Capture the cell that displays the provided text and extract its [X, Y] central coordinate. 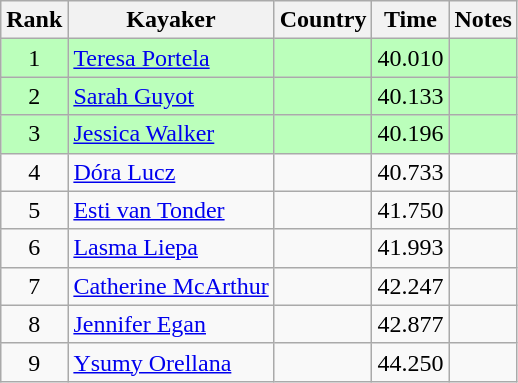
Rank [34, 20]
1 [34, 58]
Notes [483, 20]
42.877 [410, 324]
Catherine McArthur [171, 286]
40.133 [410, 96]
40.733 [410, 172]
9 [34, 362]
Dóra Lucz [171, 172]
Esti van Tonder [171, 210]
Jennifer Egan [171, 324]
3 [34, 134]
40.196 [410, 134]
Time [410, 20]
Kayaker [171, 20]
Ysumy Orellana [171, 362]
Lasma Liepa [171, 248]
7 [34, 286]
41.993 [410, 248]
5 [34, 210]
Country [323, 20]
42.247 [410, 286]
41.750 [410, 210]
Sarah Guyot [171, 96]
Jessica Walker [171, 134]
2 [34, 96]
4 [34, 172]
44.250 [410, 362]
6 [34, 248]
40.010 [410, 58]
8 [34, 324]
Teresa Portela [171, 58]
